Extract the (x, y) coordinate from the center of the cell holding the provided text.  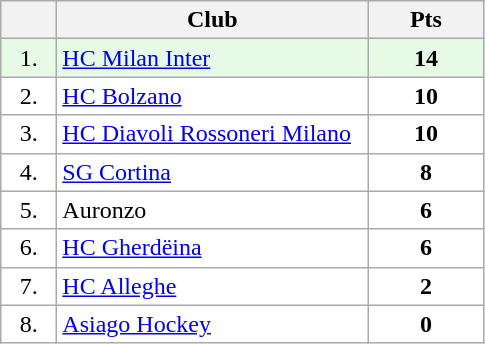
1. (29, 58)
Club (212, 20)
HC Diavoli Rossoneri Milano (212, 134)
2. (29, 96)
6. (29, 248)
SG Cortina (212, 172)
Asiago Hockey (212, 324)
HC Bolzano (212, 96)
5. (29, 210)
HC Milan Inter (212, 58)
7. (29, 286)
HC Gherdëina (212, 248)
HC Alleghe (212, 286)
Pts (426, 20)
14 (426, 58)
3. (29, 134)
0 (426, 324)
8. (29, 324)
Auronzo (212, 210)
4. (29, 172)
2 (426, 286)
8 (426, 172)
